Find where the given text appears and provide that cell's center as [x, y] coordinate. 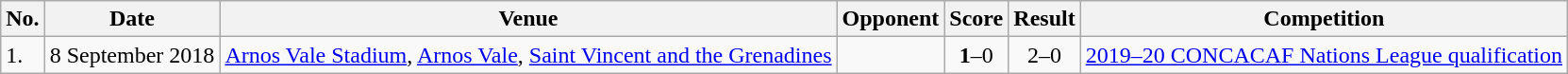
1–0 [976, 55]
Competition [1324, 19]
No. [23, 19]
Date [132, 19]
Opponent [891, 19]
Arnos Vale Stadium, Arnos Vale, Saint Vincent and the Grenadines [528, 55]
2019–20 CONCACAF Nations League qualification [1324, 55]
Result [1044, 19]
1. [23, 55]
Venue [528, 19]
Score [976, 19]
2–0 [1044, 55]
8 September 2018 [132, 55]
